Scan for the cell matching the given text and deliver its (x, y) coordinate at center. 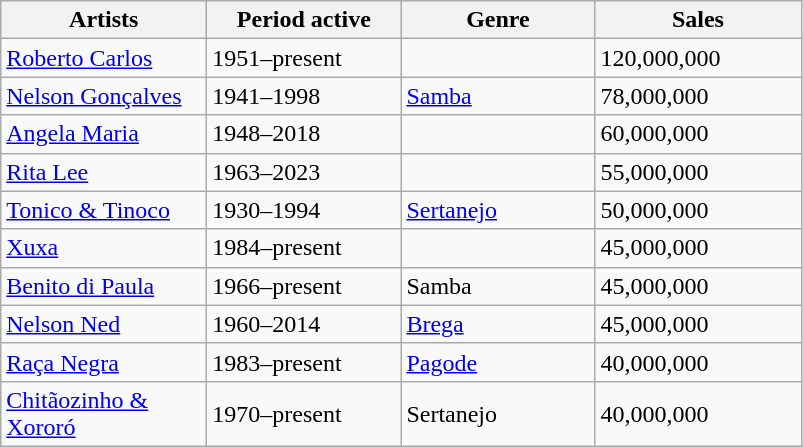
Chitãozinho & Xororó (104, 414)
Roberto Carlos (104, 58)
Sales (698, 20)
1970–present (304, 414)
Nelson Ned (104, 324)
1966–present (304, 286)
Artists (104, 20)
50,000,000 (698, 210)
1983–present (304, 362)
1948–2018 (304, 134)
Period active (304, 20)
Pagode (498, 362)
Tonico & Tinoco (104, 210)
Rita Lee (104, 172)
Benito di Paula (104, 286)
78,000,000 (698, 96)
120,000,000 (698, 58)
Nelson Gonçalves (104, 96)
1984–present (304, 248)
Angela Maria (104, 134)
1963–2023 (304, 172)
Xuxa (104, 248)
Raça Negra (104, 362)
Brega (498, 324)
Genre (498, 20)
1960–2014 (304, 324)
1930–1994 (304, 210)
60,000,000 (698, 134)
1941–1998 (304, 96)
55,000,000 (698, 172)
1951–present (304, 58)
